Search for the cell housing the specified text and yield its [x, y] center coordinate. 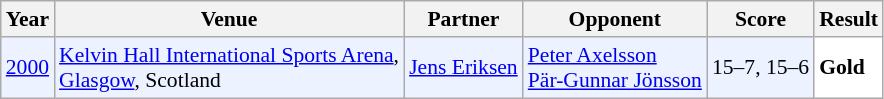
Venue [229, 19]
Partner [464, 19]
Opponent [615, 19]
Jens Eriksen [464, 68]
2000 [28, 68]
Peter Axelsson Pär-Gunnar Jönsson [615, 68]
Kelvin Hall International Sports Arena,Glasgow, Scotland [229, 68]
Score [760, 19]
Year [28, 19]
Gold [848, 68]
15–7, 15–6 [760, 68]
Result [848, 19]
